Extract the [X, Y] coordinate from the center of the cell holding the provided text.  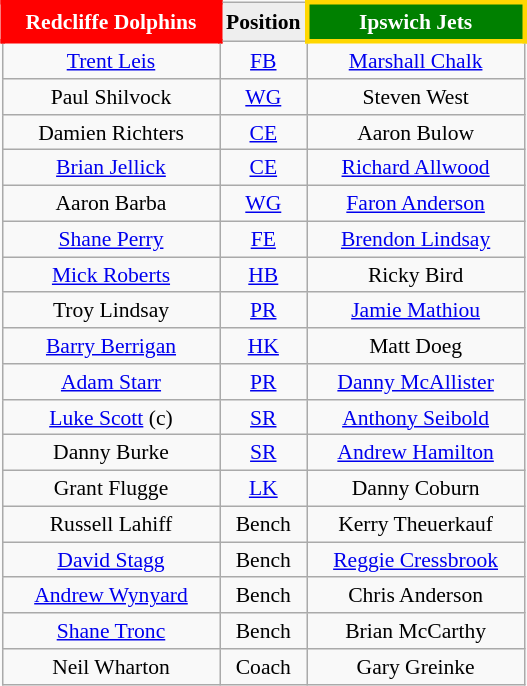
Russell Lahiff [110, 524]
Kerry Theuerkauf [416, 524]
Brian McCarthy [416, 631]
Shane Perry [110, 239]
FE [264, 239]
Andrew Wynyard [110, 595]
Brendon Lindsay [416, 239]
Marshall Chalk [416, 60]
Damien Richters [110, 132]
Shane Tronc [110, 631]
Position [264, 22]
Richard Allwood [416, 168]
Reggie Cressbrook [416, 560]
Grant Flugge [110, 488]
FB [264, 60]
Mick Roberts [110, 275]
Trent Leis [110, 60]
Brian Jellick [110, 168]
Troy Lindsay [110, 310]
HK [264, 346]
Chris Anderson [416, 595]
Danny Coburn [416, 488]
Gary Greinke [416, 667]
Neil Wharton [110, 667]
Danny McAllister [416, 382]
Coach [264, 667]
Barry Berrigan [110, 346]
Faron Anderson [416, 203]
Danny Burke [110, 453]
Anthony Seibold [416, 417]
Aaron Barba [110, 203]
David Stagg [110, 560]
Jamie Mathiou [416, 310]
LK [264, 488]
Andrew Hamilton [416, 453]
Ipswich Jets [416, 22]
Steven West [416, 97]
Luke Scott (c) [110, 417]
Adam Starr [110, 382]
Paul Shilvock [110, 97]
Ricky Bird [416, 275]
Matt Doeg [416, 346]
Redcliffe Dolphins [110, 22]
Aaron Bulow [416, 132]
HB [264, 275]
